Identify which cell holds the provided text, then report its [X, Y] central coordinate. 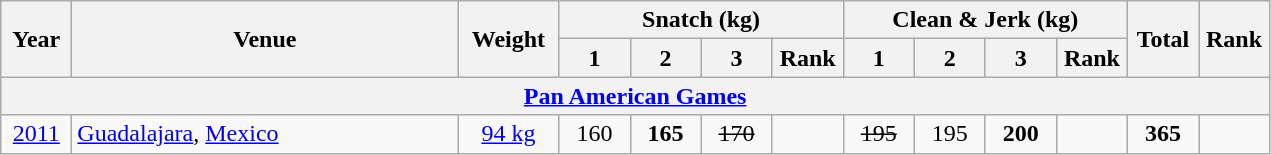
Venue [265, 39]
94 kg [508, 134]
Weight [508, 39]
200 [1020, 134]
Clean & Jerk (kg) [985, 20]
165 [666, 134]
160 [594, 134]
170 [736, 134]
365 [1162, 134]
Total [1162, 39]
Snatch (kg) [701, 20]
2011 [36, 134]
Pan American Games [636, 96]
Year [36, 39]
Guadalajara, Mexico [265, 134]
